Determine the (X, Y) coordinate at the center of the cell enclosing the given text.  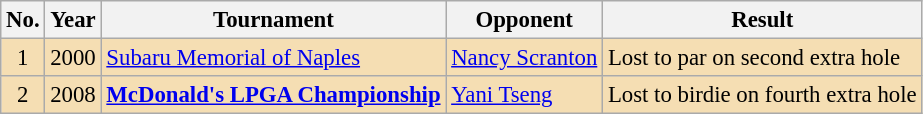
McDonald's LPGA Championship (274, 95)
Result (762, 20)
No. (23, 20)
2008 (73, 95)
Yani Tseng (524, 95)
Lost to birdie on fourth extra hole (762, 95)
Lost to par on second extra hole (762, 58)
Year (73, 20)
2000 (73, 58)
Subaru Memorial of Naples (274, 58)
Nancy Scranton (524, 58)
1 (23, 58)
2 (23, 95)
Opponent (524, 20)
Tournament (274, 20)
